Return [x, y] of the center of cell containing provided text 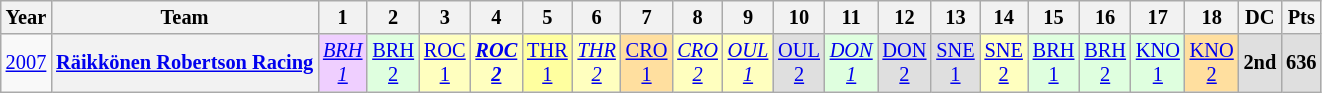
15 [1054, 17]
Year [26, 17]
OUL2 [799, 63]
18 [1212, 17]
DON2 [905, 63]
13 [955, 17]
11 [852, 17]
12 [905, 17]
16 [1105, 17]
OUL1 [748, 63]
DON1 [852, 63]
SNE2 [1004, 63]
6 [597, 17]
8 [697, 17]
KNO1 [1158, 63]
CRO2 [697, 63]
Pts [1301, 17]
2 [393, 17]
10 [799, 17]
Team [184, 17]
2nd [1260, 63]
5 [547, 17]
4 [497, 17]
14 [1004, 17]
7 [647, 17]
9 [748, 17]
1 [342, 17]
ROC1 [445, 63]
ROC2 [497, 63]
17 [1158, 17]
636 [1301, 63]
DC [1260, 17]
2007 [26, 63]
THR2 [597, 63]
CRO1 [647, 63]
THR1 [547, 63]
SNE1 [955, 63]
Räikkönen Robertson Racing [184, 63]
3 [445, 17]
KNO2 [1212, 63]
